Capture the cell that displays the provided text and extract its [x, y] central coordinate. 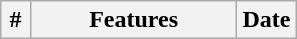
Features [134, 20]
Date [266, 20]
# [16, 20]
